Detect which cell encompasses the target text, then output its [X, Y] center coordinate. 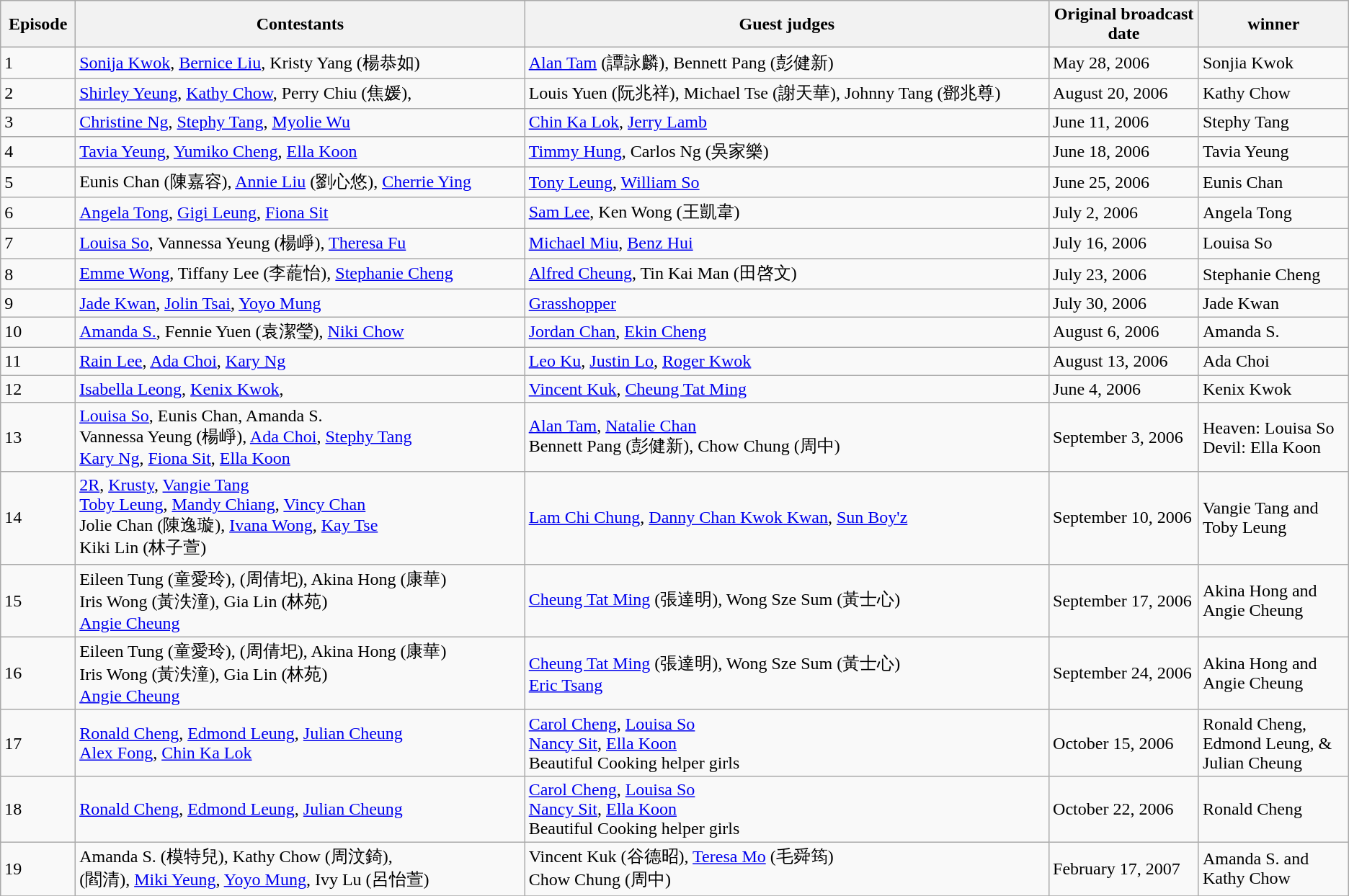
August 6, 2006 [1124, 333]
18 [38, 809]
5 [38, 183]
3 [38, 122]
August 20, 2006 [1124, 94]
Angela Tong, Gigi Leung, Fiona Sit [300, 213]
Eunis Chan [1273, 183]
Isabella Leong, Kenix Kwok, [300, 388]
Ronald Cheng, Edmond Leung, Julian Cheung [300, 809]
Chin Ka Lok, Jerry Lamb [787, 122]
Kathy Chow [1273, 94]
Jordan Chan, Ekin Cheng [787, 333]
Amanda S. (模特兒), Kathy Chow (周汶錡), (閻清), Miki Yeung, Yoyo Mung, Ivy Lu (呂怡萱) [300, 869]
14 [38, 518]
Alan Tam (譚詠麟), Bennett Pang (彭健新) [787, 63]
Sonija Kwok, Bernice Liu, Kristy Yang (楊恭如) [300, 63]
Vincent Kuk (谷德昭), Teresa Mo (毛舜筠)Chow Chung (周中) [787, 869]
Angela Tong [1273, 213]
Ronald Cheng [1273, 809]
8 [38, 274]
2R, Krusty, Vangie Tang Toby Leung, Mandy Chiang, Vincy ChanJolie Chan (陳逸璇), Ivana Wong, Kay Tse Kiki Lin (林子萱) [300, 518]
February 17, 2007 [1124, 869]
Jade Kwan, Jolin Tsai, Yoyo Mung [300, 303]
15 [38, 601]
Sam Lee, Ken Wong (王凱韋) [787, 213]
Heaven: Louisa SoDevil: Ella Koon [1273, 438]
Emme Wong, Tiffany Lee (李蘢怡), Stephanie Cheng [300, 274]
September 3, 2006 [1124, 438]
Amanda S. [1273, 333]
Lam Chi Chung, Danny Chan Kwok Kwan, Sun Boy'z [787, 518]
Louis Yuen (阮兆祥), Michael Tse (謝天華), Johnny Tang (鄧兆尊) [787, 94]
Contestants [300, 24]
Jade Kwan [1273, 303]
winner [1273, 24]
Vangie Tang and Toby Leung [1273, 518]
17 [38, 743]
Stephanie Cheng [1273, 274]
Louisa So, Vannessa Yeung (楊崢), Theresa Fu [300, 243]
Leo Ku, Justin Lo, Roger Kwok [787, 361]
September 10, 2006 [1124, 518]
9 [38, 303]
Ronald Cheng, Edmond Leung, & Julian Cheung [1273, 743]
August 13, 2006 [1124, 361]
July 16, 2006 [1124, 243]
June 4, 2006 [1124, 388]
16 [38, 673]
June 11, 2006 [1124, 122]
October 15, 2006 [1124, 743]
June 18, 2006 [1124, 151]
10 [38, 333]
Timmy Hung, Carlos Ng (吳家樂) [787, 151]
Tavia Yeung [1273, 151]
Kenix Kwok [1273, 388]
Michael Miu, Benz Hui [787, 243]
July 2, 2006 [1124, 213]
2 [38, 94]
1 [38, 63]
Louisa So [1273, 243]
6 [38, 213]
Vincent Kuk, Cheung Tat Ming [787, 388]
Amanda S. and Kathy Chow [1273, 869]
Episode [38, 24]
Sonjia Kwok [1273, 63]
October 22, 2006 [1124, 809]
Guest judges [787, 24]
Eunis Chan (陳嘉容), Annie Liu (劉心悠), Cherrie Ying [300, 183]
Louisa So, Eunis Chan, Amanda S.Vannessa Yeung (楊崢), Ada Choi, Stephy TangKary Ng, Fiona Sit, Ella Koon [300, 438]
Rain Lee, Ada Choi, Kary Ng [300, 361]
Tony Leung, William So [787, 183]
Original broadcast date [1124, 24]
4 [38, 151]
Alfred Cheung, Tin Kai Man (田啓文) [787, 274]
Tavia Yeung, Yumiko Cheng, Ella Koon [300, 151]
Cheung Tat Ming (張達明), Wong Sze Sum (黃士心) [787, 601]
Ronald Cheng, Edmond Leung, Julian CheungAlex Fong, Chin Ka Lok [300, 743]
July 30, 2006 [1124, 303]
July 23, 2006 [1124, 274]
June 25, 2006 [1124, 183]
Alan Tam, Natalie Chan Bennett Pang (彭健新), Chow Chung (周中) [787, 438]
12 [38, 388]
Amanda S., Fennie Yuen (袁潔瑩), Niki Chow [300, 333]
September 24, 2006 [1124, 673]
May 28, 2006 [1124, 63]
Grasshopper [787, 303]
7 [38, 243]
Shirley Yeung, Kathy Chow, Perry Chiu (焦媛), [300, 94]
Cheung Tat Ming (張達明), Wong Sze Sum (黃士心)Eric Tsang [787, 673]
Ada Choi [1273, 361]
11 [38, 361]
13 [38, 438]
Christine Ng, Stephy Tang, Myolie Wu [300, 122]
Stephy Tang [1273, 122]
19 [38, 869]
September 17, 2006 [1124, 601]
